Find where the given text appears and provide that cell's center as (X, Y) coordinate. 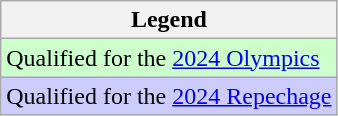
Legend (169, 20)
Qualified for the 2024 Repechage (169, 96)
Qualified for the 2024 Olympics (169, 58)
